For the text-containing cell, return its midpoint in [X, Y] coordinate format. 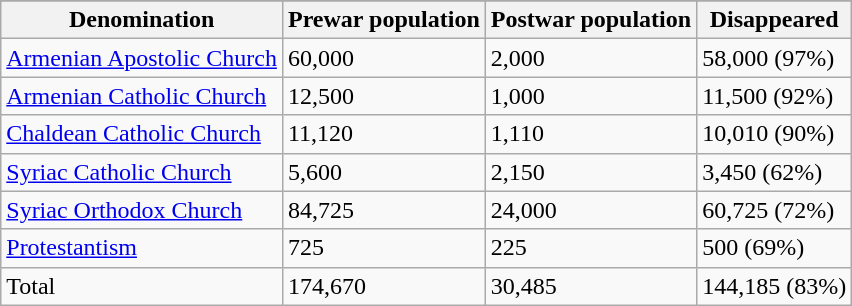
24,000 [590, 210]
3,450 (62%) [774, 172]
1,110 [590, 134]
144,185 (83%) [774, 286]
2,150 [590, 172]
Chaldean Catholic Church [142, 134]
10,010 (90%) [774, 134]
725 [384, 248]
84,725 [384, 210]
Armenian Apostolic Church [142, 58]
1,000 [590, 96]
5,600 [384, 172]
Prewar population [384, 20]
500 (69%) [774, 248]
Postwar population [590, 20]
Syriac Orthodox Church [142, 210]
Denomination [142, 20]
174,670 [384, 286]
Armenian Catholic Church [142, 96]
Disappeared [774, 20]
Syriac Catholic Church [142, 172]
2,000 [590, 58]
11,120 [384, 134]
60,000 [384, 58]
11,500 (92%) [774, 96]
58,000 (97%) [774, 58]
225 [590, 248]
30,485 [590, 286]
60,725 (72%) [774, 210]
Protestantism [142, 248]
12,500 [384, 96]
Total [142, 286]
